From the cell containing the given text, extract its center point as [X, Y] coordinate. 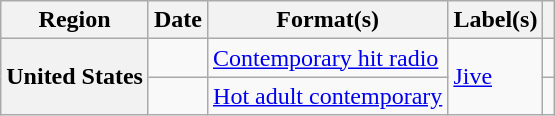
Date [178, 20]
Label(s) [496, 20]
Jive [496, 77]
Hot adult contemporary [328, 96]
United States [75, 77]
Contemporary hit radio [328, 58]
Region [75, 20]
Format(s) [328, 20]
